Extract the (X, Y) coordinate from the center of the cell holding the provided text.  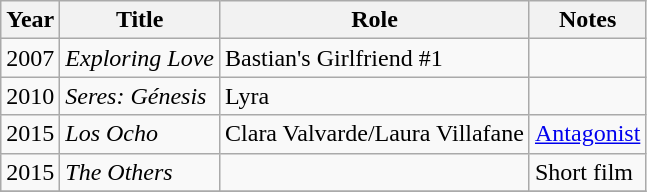
2007 (30, 58)
2010 (30, 96)
Year (30, 20)
Bastian's Girlfriend #1 (375, 58)
Role (375, 20)
Los Ocho (140, 134)
Notes (587, 20)
Short film (587, 172)
The Others (140, 172)
Exploring Love (140, 58)
Antagonist (587, 134)
Seres: Génesis (140, 96)
Clara Valvarde/Laura Villafane (375, 134)
Title (140, 20)
Lyra (375, 96)
